Search for the cell housing the specified text and yield its (x, y) center coordinate. 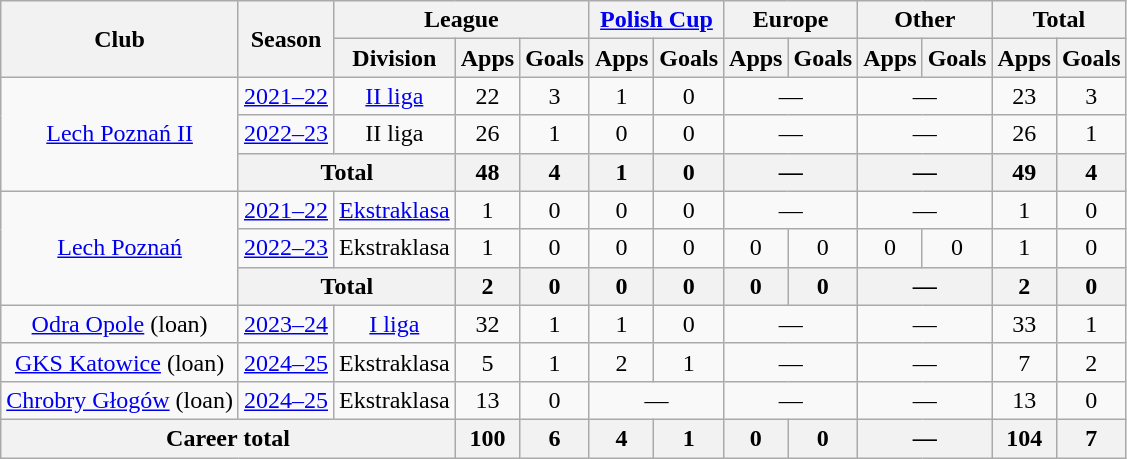
33 (1024, 324)
I liga (395, 324)
Lech Poznań II (120, 134)
100 (487, 438)
32 (487, 324)
GKS Katowice (loan) (120, 362)
22 (487, 96)
Division (395, 58)
Lech Poznań (120, 248)
48 (487, 172)
49 (1024, 172)
League (462, 20)
Chrobry Głogów (loan) (120, 400)
Career total (228, 438)
Odra Opole (loan) (120, 324)
23 (1024, 96)
Season (286, 39)
Polish Cup (656, 20)
Other (925, 20)
Europe (791, 20)
Club (120, 39)
2023–24 (286, 324)
6 (555, 438)
5 (487, 362)
104 (1024, 438)
